Output the [X, Y] coordinate of the center of the cell containing the given text.  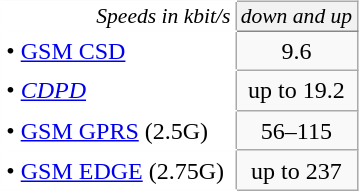
Speeds in kbit/s [118, 16]
• GSM GPRS (2.5G) [118, 130]
• GSM EDGE (2.75G) [118, 170]
• CDPD [118, 91]
9.6 [297, 51]
down and up [297, 16]
up to 19.2 [297, 91]
• GSM CSD [118, 51]
up to 237 [297, 170]
56–115 [297, 130]
